Identify which cell holds the provided text, then report its (x, y) central coordinate. 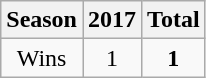
Season (42, 20)
Total (174, 20)
2017 (112, 20)
Wins (42, 58)
